Find where the given text appears and provide that cell's center as [X, Y] coordinate. 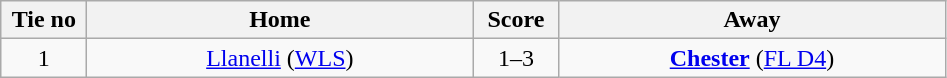
Tie no [44, 20]
Home [280, 20]
Score [516, 20]
Away [752, 20]
1–3 [516, 58]
Llanelli (WLS) [280, 58]
Chester (FL D4) [752, 58]
1 [44, 58]
